From the cell containing the given text, extract its center point as [X, Y] coordinate. 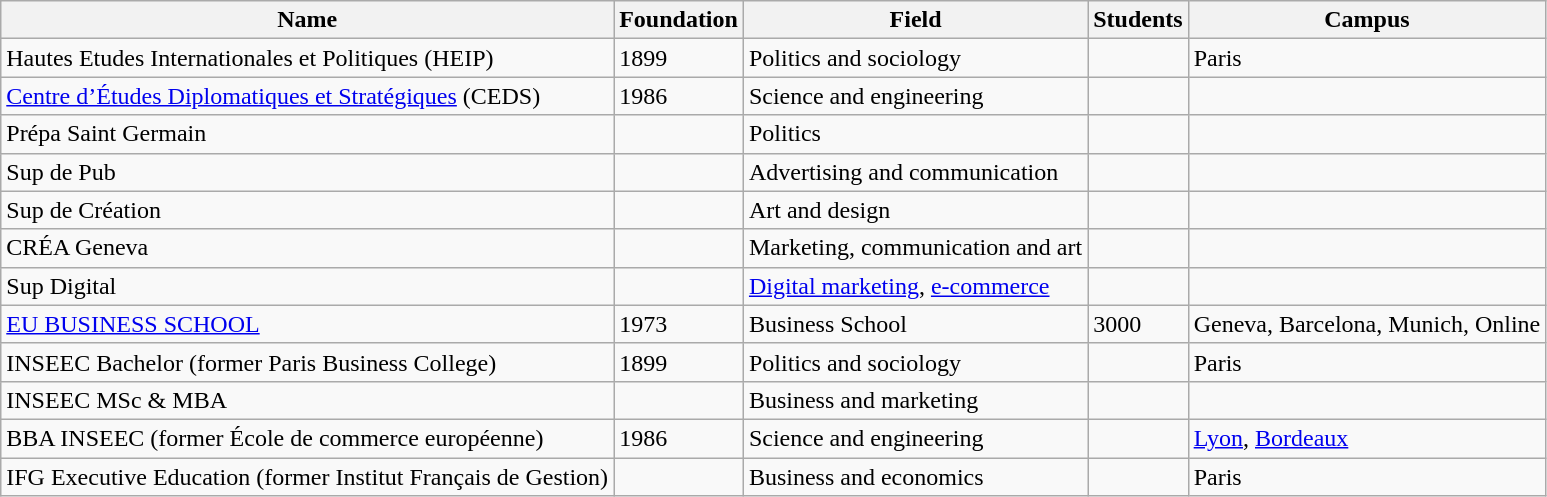
Digital marketing, e-commerce [915, 286]
Sup Digital [308, 286]
Advertising and communication [915, 172]
3000 [1138, 324]
IFG Executive Education (former Institut Français de Gestion) [308, 477]
Campus [1367, 20]
CRÉA Geneva [308, 248]
Centre d’Études Diplomatiques et Stratégiques (CEDS) [308, 96]
Marketing, communication and art [915, 248]
EU BUSINESS SCHOOL [308, 324]
Prépa Saint Germain [308, 134]
INSEEC MSc & MBA [308, 400]
Geneva, Barcelona, Munich, Online [1367, 324]
Sup de Création [308, 210]
Name [308, 20]
Business and economics [915, 477]
Hautes Etudes Internationales et Politiques (HEIP) [308, 58]
Field [915, 20]
Sup de Pub [308, 172]
BBA INSEEC (former École de commerce européenne) [308, 438]
Foundation [679, 20]
Business and marketing [915, 400]
1973 [679, 324]
Art and design [915, 210]
INSEEC Bachelor (former Paris Business College) [308, 362]
Business School [915, 324]
Lyon, Bordeaux [1367, 438]
Students [1138, 20]
Politics [915, 134]
